Extract the [x, y] coordinate from the center of the cell holding the provided text.  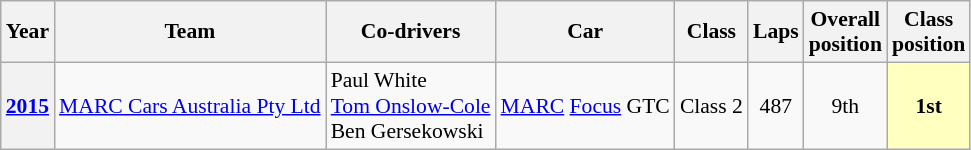
Classposition [928, 32]
Co-drivers [411, 32]
Laps [776, 32]
2015 [28, 106]
Overallposition [846, 32]
Car [586, 32]
1st [928, 106]
Class 2 [712, 106]
MARC Cars Australia Pty Ltd [190, 106]
Year [28, 32]
Paul White Tom Onslow-Cole Ben Gersekowski [411, 106]
Class [712, 32]
Team [190, 32]
MARC Focus GTC [586, 106]
9th [846, 106]
487 [776, 106]
